Locate the cell with the specified text and output its (X, Y) center coordinate. 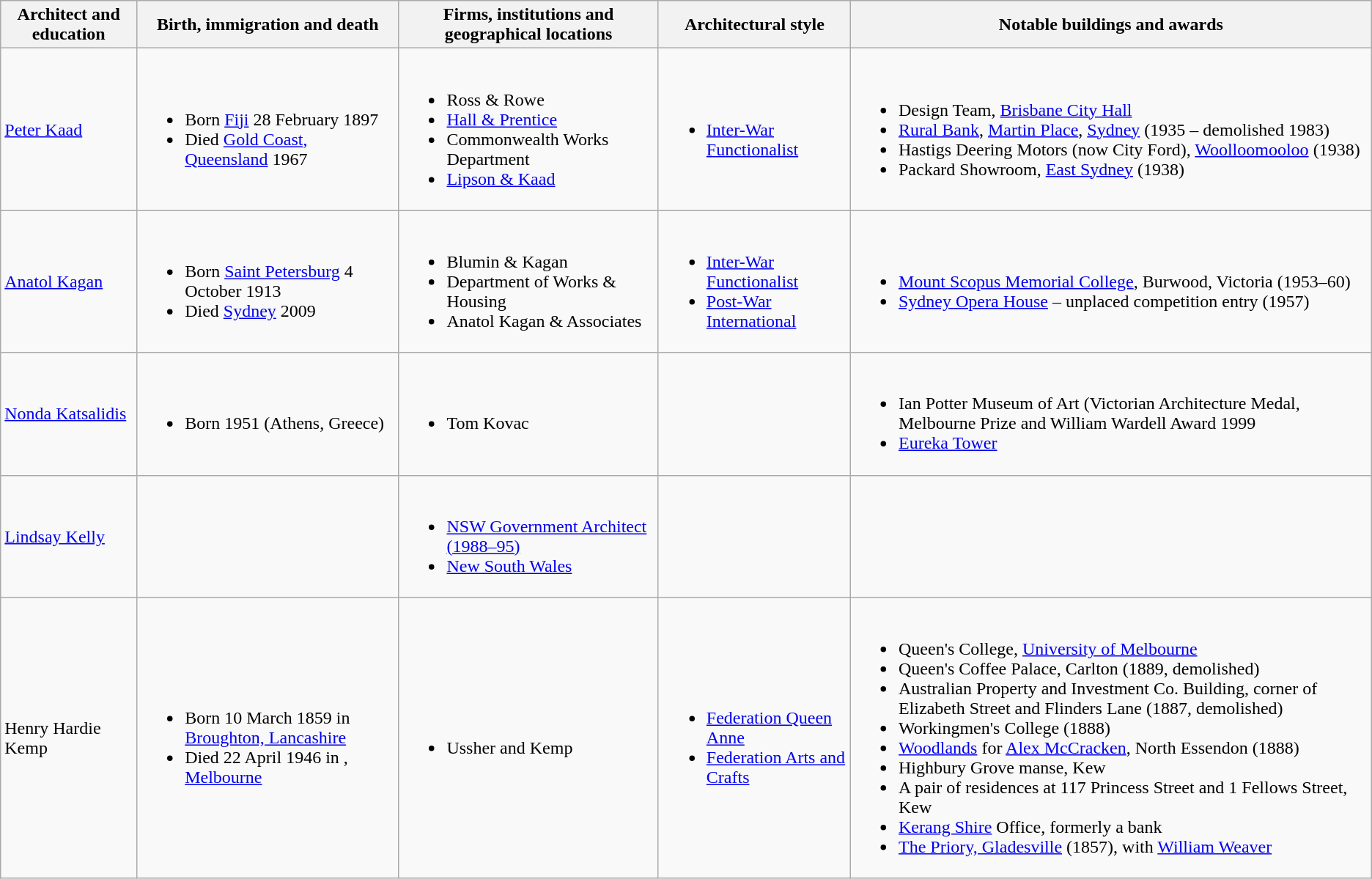
Ross & RoweHall & PrenticeCommonwealth Works DepartmentLipson & Kaad (528, 129)
Federation Queen AnneFederation Arts and Crafts (754, 738)
Henry Hardie Kemp (69, 738)
Architect and education (69, 25)
Inter-War Functionalist (754, 129)
Anatol Kagan (69, 282)
Born Saint Petersburg 4 October 1913Died Sydney 2009 (268, 282)
Ian Potter Museum of Art (Victorian Architecture Medal, Melbourne Prize and William Wardell Award 1999Eureka Tower (1111, 413)
Born Fiji 28 February 1897Died Gold Coast, Queensland 1967 (268, 129)
Born 10 March 1859 in Broughton, LancashireDied 22 April 1946 in , Melbourne (268, 738)
Firms, institutions and geographical locations (528, 25)
Ussher and Kemp (528, 738)
Blumin & KaganDepartment of Works & HousingAnatol Kagan & Associates (528, 282)
NSW Government Architect(1988–95)New South Wales (528, 537)
Peter Kaad (69, 129)
Architectural style (754, 25)
Lindsay Kelly (69, 537)
Nonda Katsalidis (69, 413)
Inter-War FunctionalistPost-War International (754, 282)
Born 1951 (Athens, Greece) (268, 413)
Notable buildings and awards (1111, 25)
Tom Kovac (528, 413)
Mount Scopus Memorial College, Burwood, Victoria (1953–60)Sydney Opera House – unplaced competition entry (1957) (1111, 282)
Birth, immigration and death (268, 25)
